Determine the (X, Y) coordinate at the center of the cell enclosing the given text.  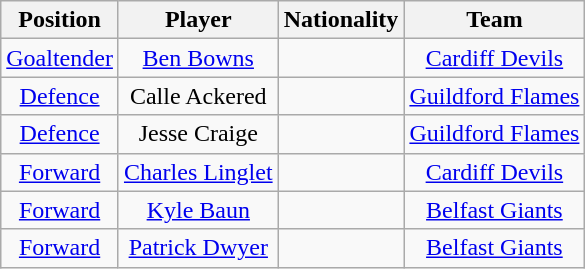
Goaltender (60, 58)
Kyle Baun (198, 210)
Nationality (341, 20)
Charles Linglet (198, 172)
Team (494, 20)
Patrick Dwyer (198, 248)
Position (60, 20)
Player (198, 20)
Ben Bowns (198, 58)
Calle Ackered (198, 96)
Jesse Craige (198, 134)
